Detect which cell encompasses the target text, then output its (x, y) center coordinate. 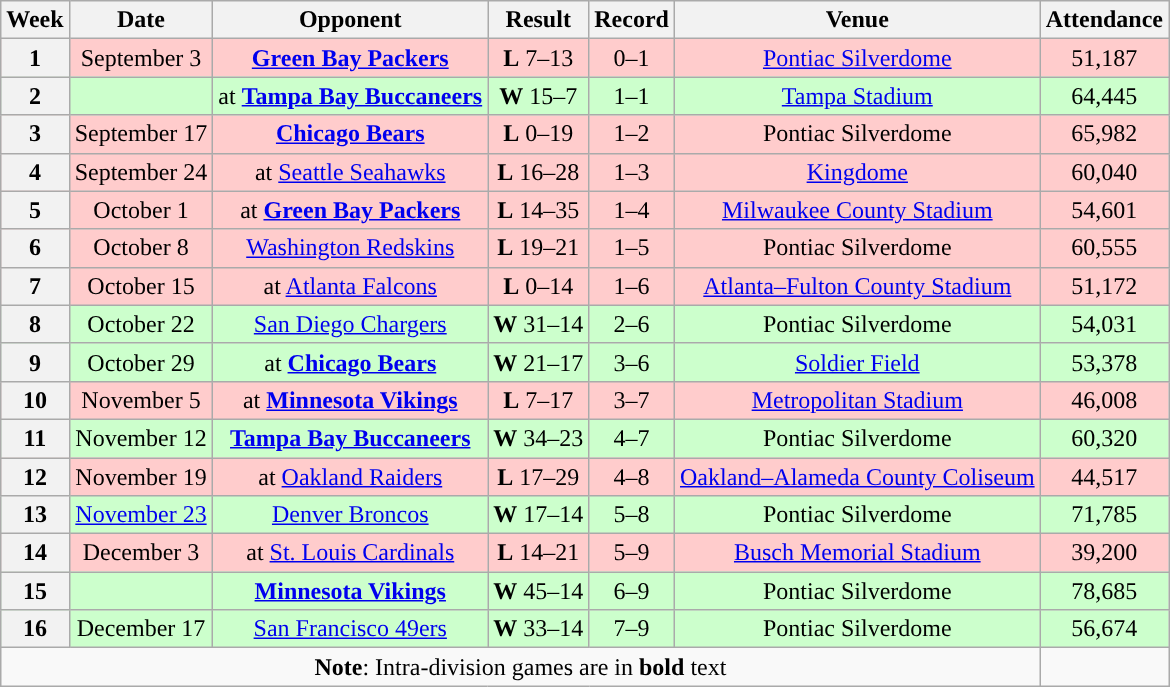
13 (35, 515)
at Atlanta Falcons (350, 286)
December 3 (141, 553)
at Green Bay Packers (350, 210)
51,172 (1104, 286)
Kingdome (857, 172)
Tampa Bay Buccaneers (350, 438)
W 17–14 (538, 515)
0–1 (632, 58)
Record (632, 20)
3–7 (632, 400)
11 (35, 438)
September 17 (141, 134)
6–9 (632, 591)
November 19 (141, 477)
44,517 (1104, 477)
14 (35, 553)
W 33–14 (538, 629)
Venue (857, 20)
56,674 (1104, 629)
46,008 (1104, 400)
1–6 (632, 286)
2 (35, 96)
L 16–28 (538, 172)
at Chicago Bears (350, 362)
7 (35, 286)
Attendance (1104, 20)
15 (35, 591)
L 7–13 (538, 58)
W 34–23 (538, 438)
51,187 (1104, 58)
7–9 (632, 629)
October 22 (141, 324)
L 7–17 (538, 400)
at Tampa Bay Buccaneers (350, 96)
54,601 (1104, 210)
September 3 (141, 58)
65,982 (1104, 134)
1–1 (632, 96)
4–8 (632, 477)
6 (35, 248)
1–2 (632, 134)
1–4 (632, 210)
8 (35, 324)
39,200 (1104, 553)
Busch Memorial Stadium (857, 553)
64,445 (1104, 96)
L 14–35 (538, 210)
Chicago Bears (350, 134)
Soldier Field (857, 362)
at Oakland Raiders (350, 477)
at Seattle Seahawks (350, 172)
W 45–14 (538, 591)
10 (35, 400)
W 15–7 (538, 96)
3 (35, 134)
October 15 (141, 286)
1–3 (632, 172)
71,785 (1104, 515)
Date (141, 20)
16 (35, 629)
Oakland–Alameda County Coliseum (857, 477)
12 (35, 477)
Minnesota Vikings (350, 591)
L 0–14 (538, 286)
4–7 (632, 438)
October 1 (141, 210)
4 (35, 172)
5–8 (632, 515)
at St. Louis Cardinals (350, 553)
L 0–19 (538, 134)
October 29 (141, 362)
W 31–14 (538, 324)
Atlanta–Fulton County Stadium (857, 286)
60,040 (1104, 172)
Green Bay Packers (350, 58)
3–6 (632, 362)
December 17 (141, 629)
Result (538, 20)
Week (35, 20)
L 14–21 (538, 553)
53,378 (1104, 362)
5–9 (632, 553)
60,555 (1104, 248)
2–6 (632, 324)
L 19–21 (538, 248)
Tampa Stadium (857, 96)
9 (35, 362)
Opponent (350, 20)
November 23 (141, 515)
54,031 (1104, 324)
1–5 (632, 248)
W 21–17 (538, 362)
60,320 (1104, 438)
September 24 (141, 172)
Milwaukee County Stadium (857, 210)
November 12 (141, 438)
San Francisco 49ers (350, 629)
Washington Redskins (350, 248)
at Minnesota Vikings (350, 400)
Note: Intra-division games are in bold text (520, 667)
Metropolitan Stadium (857, 400)
October 8 (141, 248)
Denver Broncos (350, 515)
San Diego Chargers (350, 324)
5 (35, 210)
1 (35, 58)
78,685 (1104, 591)
L 17–29 (538, 477)
November 5 (141, 400)
